Capture the cell that displays the provided text and extract its [X, Y] central coordinate. 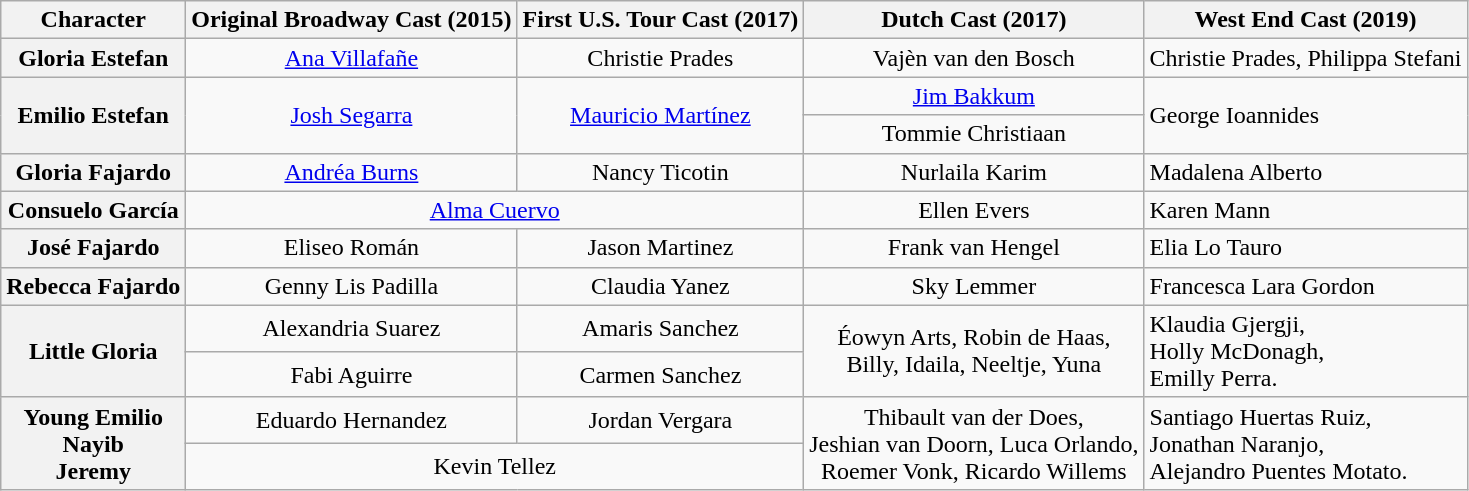
Jordan Vergara [660, 420]
Amaris Sanchez [660, 328]
Genny Lis Padilla [352, 286]
Éowyn Arts, Robin de Haas,Billy, Idaila, Neeltje, Yuna [974, 351]
Christie Prades, Philippa Stefani [1306, 58]
Dutch Cast (2017) [974, 20]
Ellen Evers [974, 210]
Fabi Aguirre [352, 374]
Elia Lo Tauro [1306, 248]
José Fajardo [94, 248]
West End Cast (2019) [1306, 20]
Claudia Yanez [660, 286]
Little Gloria [94, 351]
Young EmilioNayibJeremy [94, 443]
Thibault van der Does,Jeshian van Doorn, Luca Orlando,Roemer Vonk, Ricardo Willems [974, 443]
Nurlaila Karim [974, 172]
Gloria Fajardo [94, 172]
Karen Mann [1306, 210]
Francesca Lara Gordon [1306, 286]
Rebecca Fajardo [94, 286]
Santiago Huertas Ruiz,Jonathan Naranjo,Alejandro Puentes Motato. [1306, 443]
Vajèn van den Bosch [974, 58]
Emilio Estefan [94, 115]
Character [94, 20]
Ana Villafañe [352, 58]
Madalena Alberto [1306, 172]
Christie Prades [660, 58]
Original Broadway Cast (2015) [352, 20]
Alma Cuervo [495, 210]
Jim Bakkum [974, 96]
Eliseo Román [352, 248]
Gloria Estefan [94, 58]
Consuelo García [94, 210]
Jason Martinez [660, 248]
Alexandria Suarez [352, 328]
Frank van Hengel [974, 248]
Kevin Tellez [495, 466]
Mauricio Martínez [660, 115]
Klaudia Gjergji,Holly McDonagh,Emilly Perra. [1306, 351]
Josh Segarra [352, 115]
Nancy Ticotin [660, 172]
Carmen Sanchez [660, 374]
George Ioannides [1306, 115]
Eduardo Hernandez [352, 420]
First U.S. Tour Cast (2017) [660, 20]
Tommie Christiaan [974, 134]
Sky Lemmer [974, 286]
Andréa Burns [352, 172]
